For the text-containing cell, return its midpoint in [X, Y] coordinate format. 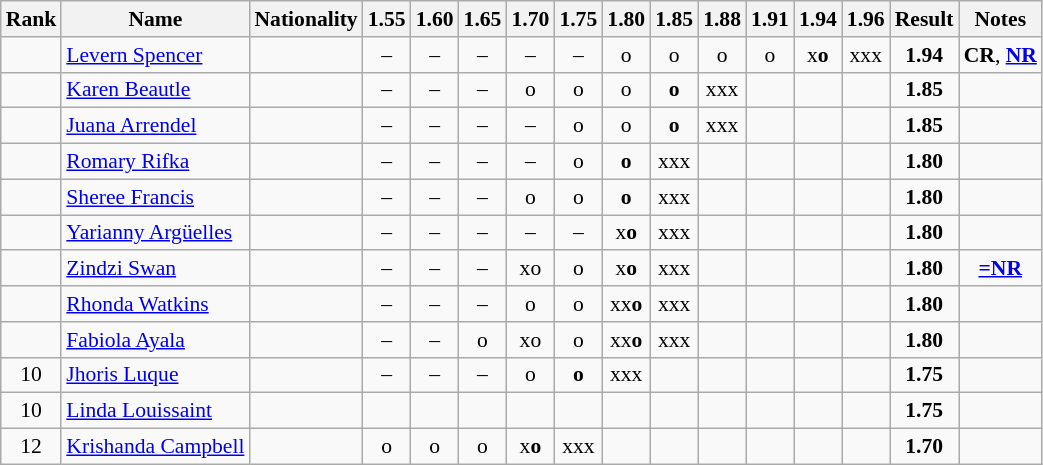
Juana Arrendel [155, 126]
Result [924, 19]
Jhoris Luque [155, 375]
1.91 [770, 19]
Nationality [306, 19]
Zindzi Swan [155, 269]
1.55 [387, 19]
Linda Louissaint [155, 411]
Romary Rifka [155, 162]
1.60 [435, 19]
Krishanda Campbell [155, 447]
1.88 [722, 19]
12 [32, 447]
1.65 [483, 19]
Rank [32, 19]
Rhonda Watkins [155, 304]
Yarianny Argüelles [155, 233]
Fabiola Ayala [155, 340]
1.96 [866, 19]
Name [155, 19]
CR, NR [1000, 55]
Karen Beautle [155, 90]
Sheree Francis [155, 197]
Notes [1000, 19]
=NR [1000, 269]
Levern Spencer [155, 55]
